Capture the cell that displays the provided text and extract its (X, Y) central coordinate. 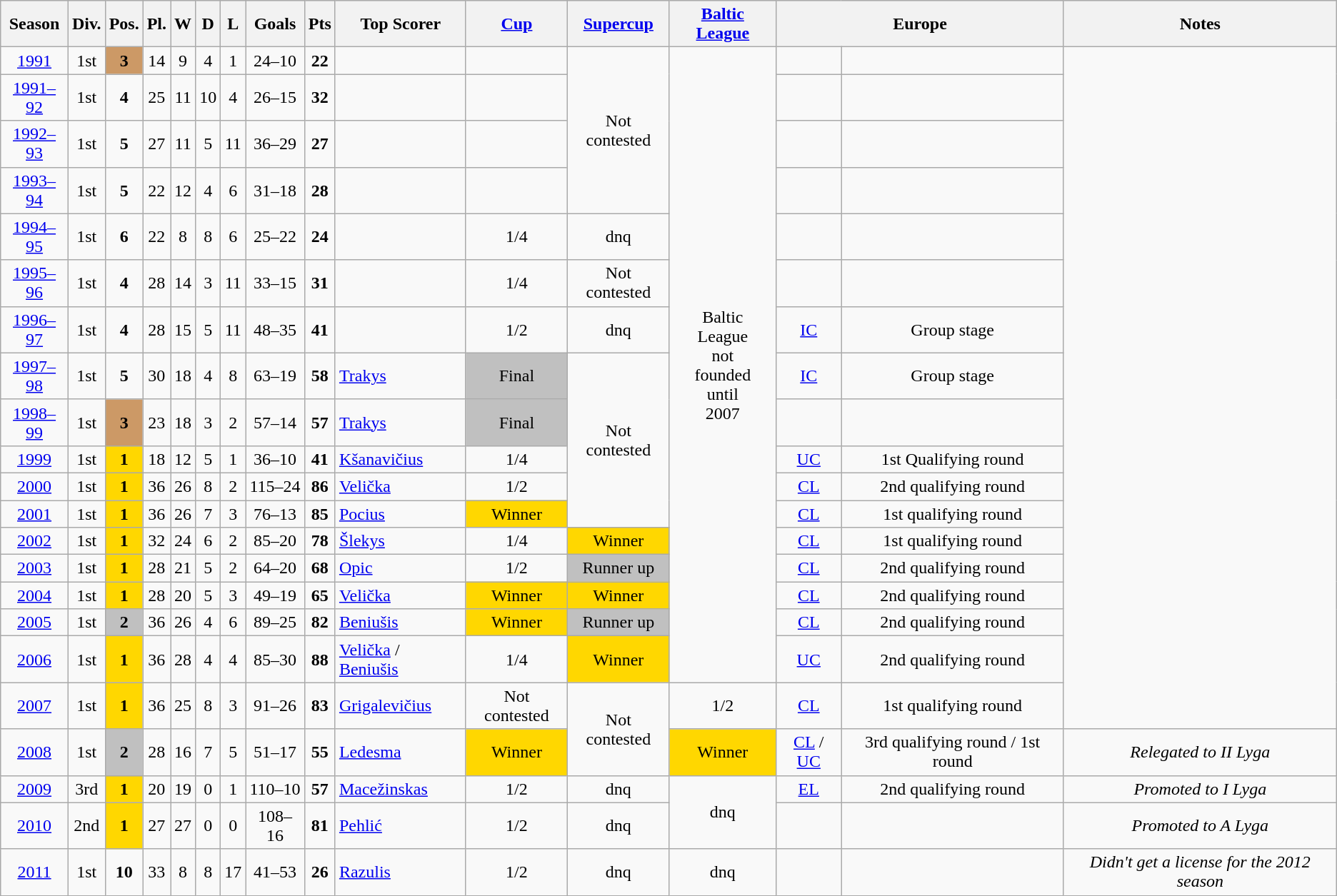
25–22 (276, 237)
78 (320, 541)
1st Qualifying round (953, 459)
Baltic League (723, 24)
36–29 (276, 144)
Beniušis (400, 623)
2007 (34, 705)
Grigalevičius (400, 705)
81 (320, 825)
85–30 (276, 660)
2006 (34, 660)
1996–97 (34, 330)
3rd qualifying round / 1st round (953, 752)
Ledesma (400, 752)
19 (183, 789)
110–10 (276, 789)
17 (233, 872)
88 (320, 660)
1991 (34, 61)
31 (320, 283)
64–20 (276, 568)
EL (808, 789)
Šlekys (400, 541)
Season (34, 24)
16 (183, 752)
83 (320, 705)
51–17 (276, 752)
2005 (34, 623)
1992–93 (34, 144)
1994–95 (34, 237)
Razulis (400, 872)
2001 (34, 513)
Macežinskas (400, 789)
76–13 (276, 513)
89–25 (276, 623)
1995–96 (34, 283)
30 (156, 376)
2nd (86, 825)
23 (156, 423)
85–20 (276, 541)
57–14 (276, 423)
55 (320, 752)
36–10 (276, 459)
115–24 (276, 486)
2011 (34, 872)
Baltic League not founded until 2007 (723, 365)
Didn't get a license for the 2012 season (1200, 872)
1999 (34, 459)
Kšanavičius (400, 459)
108–16 (276, 825)
Promoted to I Lyga (1200, 789)
49–19 (276, 595)
Supercup (619, 24)
Pehlić (400, 825)
Relegated to II Lyga (1200, 752)
2008 (34, 752)
91–26 (276, 705)
Goals (276, 24)
1998–99 (34, 423)
1997–98 (34, 376)
63–19 (276, 376)
Top Scorer (400, 24)
3rd (86, 789)
2000 (34, 486)
41–53 (276, 872)
D (209, 24)
W (183, 24)
48–35 (276, 330)
1991–92 (34, 97)
2009 (34, 789)
2003 (34, 568)
68 (320, 568)
Opic (400, 568)
2010 (34, 825)
33 (156, 872)
58 (320, 376)
Promoted to A Lyga (1200, 825)
Pts (320, 24)
31–18 (276, 190)
Notes (1200, 24)
Pocius (400, 513)
9 (183, 61)
1993–94 (34, 190)
15 (183, 330)
85 (320, 513)
33–15 (276, 283)
Div. (86, 24)
82 (320, 623)
L (233, 24)
Pl. (156, 24)
24–10 (276, 61)
CL / UC (808, 752)
26–15 (276, 97)
Europe (920, 24)
86 (320, 486)
21 (183, 568)
65 (320, 595)
2004 (34, 595)
Pos. (124, 24)
Velička / Beniušis (400, 660)
2002 (34, 541)
Cup (516, 24)
